Return the [x, y] coordinate for the center point of the cell that contains the specified text.  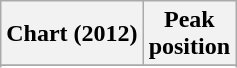
Chart (2012) [72, 34]
Peakposition [189, 34]
